Return the [X, Y] coordinate for the center point of the cell that contains the specified text.  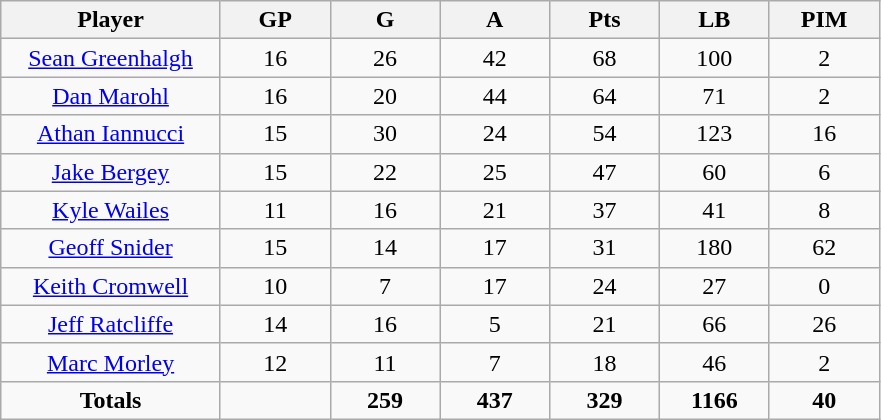
31 [605, 248]
66 [714, 324]
64 [605, 96]
40 [824, 400]
Jake Bergey [111, 172]
1166 [714, 400]
259 [385, 400]
6 [824, 172]
47 [605, 172]
Pts [605, 20]
44 [495, 96]
71 [714, 96]
GP [275, 20]
Athan Iannucci [111, 134]
37 [605, 210]
27 [714, 286]
PIM [824, 20]
46 [714, 362]
180 [714, 248]
Totals [111, 400]
8 [824, 210]
Keith Cromwell [111, 286]
42 [495, 58]
329 [605, 400]
G [385, 20]
Geoff Snider [111, 248]
Dan Marohl [111, 96]
54 [605, 134]
41 [714, 210]
Sean Greenhalgh [111, 58]
20 [385, 96]
25 [495, 172]
100 [714, 58]
62 [824, 248]
123 [714, 134]
437 [495, 400]
10 [275, 286]
Player [111, 20]
30 [385, 134]
12 [275, 362]
Jeff Ratcliffe [111, 324]
LB [714, 20]
A [495, 20]
5 [495, 324]
60 [714, 172]
Kyle Wailes [111, 210]
68 [605, 58]
18 [605, 362]
0 [824, 286]
Marc Morley [111, 362]
22 [385, 172]
